Extract the [x, y] coordinate from the center of the cell holding the provided text.  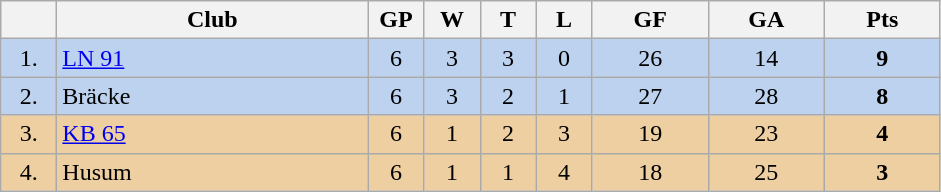
27 [650, 96]
9 [882, 58]
8 [882, 96]
LN 91 [212, 58]
GP [396, 20]
Bräcke [212, 96]
L [564, 20]
18 [650, 172]
3. [29, 134]
0 [564, 58]
25 [766, 172]
14 [766, 58]
23 [766, 134]
28 [766, 96]
Pts [882, 20]
4. [29, 172]
KB 65 [212, 134]
19 [650, 134]
GF [650, 20]
26 [650, 58]
W [452, 20]
2. [29, 96]
T [508, 20]
GA [766, 20]
1. [29, 58]
Club [212, 20]
Husum [212, 172]
